Find where the given text appears and provide that cell's center as (x, y) coordinate. 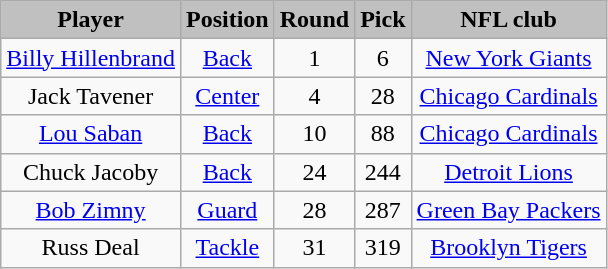
4 (314, 96)
244 (383, 172)
Guard (227, 210)
Player (91, 20)
New York Giants (508, 58)
287 (383, 210)
Detroit Lions (508, 172)
Center (227, 96)
1 (314, 58)
Russ Deal (91, 248)
Position (227, 20)
10 (314, 134)
Tackle (227, 248)
Billy Hillenbrand (91, 58)
6 (383, 58)
24 (314, 172)
Jack Tavener (91, 96)
319 (383, 248)
31 (314, 248)
Brooklyn Tigers (508, 248)
Round (314, 20)
Green Bay Packers (508, 210)
Lou Saban (91, 134)
88 (383, 134)
Chuck Jacoby (91, 172)
NFL club (508, 20)
Bob Zimny (91, 210)
Pick (383, 20)
